From the cell containing the given text, extract its center point as (x, y) coordinate. 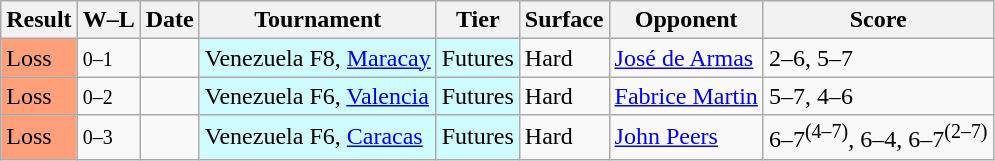
Venezuela F6, Caracas (318, 138)
Venezuela F8, Maracay (318, 58)
Venezuela F6, Valencia (318, 96)
Date (170, 20)
Surface (564, 20)
John Peers (686, 138)
José de Armas (686, 58)
Result (39, 20)
0–1 (108, 58)
2–6, 5–7 (878, 58)
W–L (108, 20)
5–7, 4–6 (878, 96)
Fabrice Martin (686, 96)
Score (878, 20)
Tier (478, 20)
0–3 (108, 138)
6–7(4–7), 6–4, 6–7(2–7) (878, 138)
0–2 (108, 96)
Opponent (686, 20)
Tournament (318, 20)
